Scan for the cell matching the given text and deliver its (X, Y) coordinate at center. 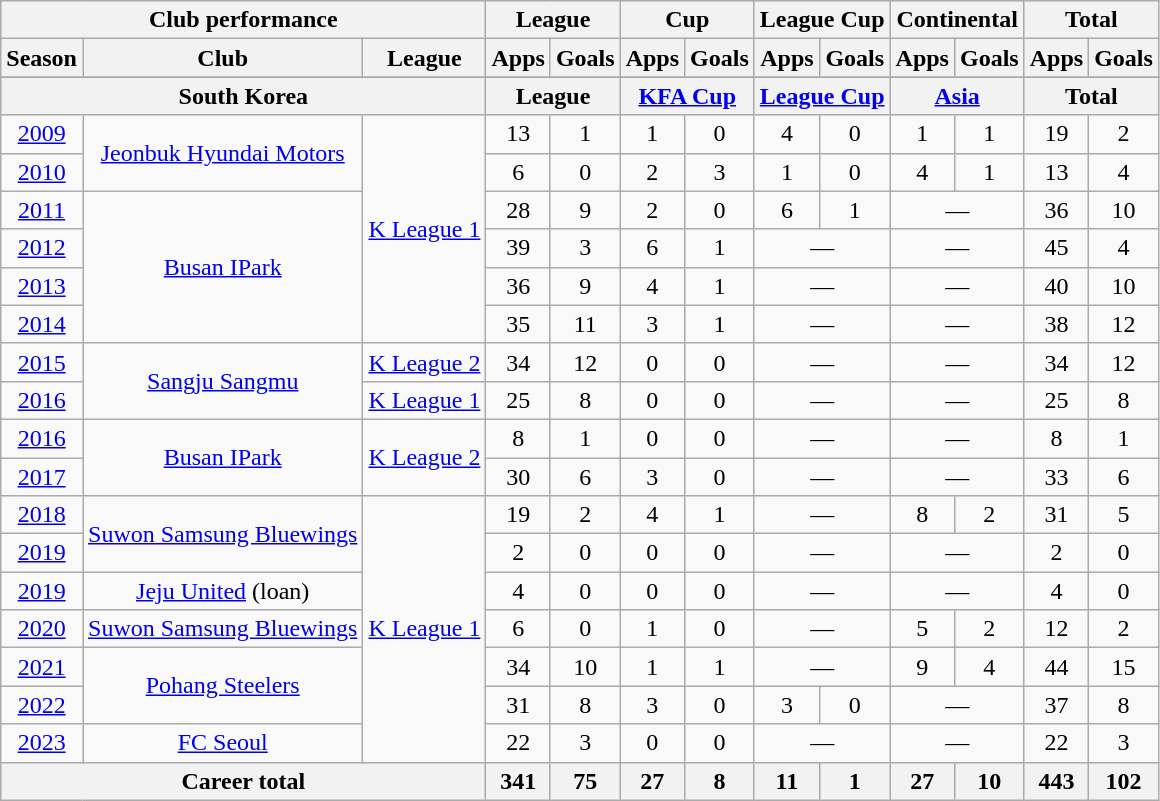
Season (42, 58)
2020 (42, 629)
2015 (42, 362)
2017 (42, 477)
Continental (957, 20)
2010 (42, 172)
2011 (42, 210)
2023 (42, 743)
Club (222, 58)
2014 (42, 324)
30 (518, 477)
Club performance (244, 20)
Career total (244, 781)
2013 (42, 286)
FC Seoul (222, 743)
2009 (42, 134)
2021 (42, 667)
45 (1056, 248)
Cup (687, 20)
2012 (42, 248)
Asia (957, 96)
75 (585, 781)
443 (1056, 781)
Jeju United (loan) (222, 591)
35 (518, 324)
341 (518, 781)
38 (1056, 324)
39 (518, 248)
33 (1056, 477)
Jeonbuk Hyundai Motors (222, 153)
28 (518, 210)
44 (1056, 667)
2018 (42, 515)
37 (1056, 705)
Sangju Sangmu (222, 381)
Pohang Steelers (222, 686)
40 (1056, 286)
South Korea (244, 96)
KFA Cup (687, 96)
15 (1124, 667)
2022 (42, 705)
102 (1124, 781)
